Capture the cell that displays the provided text and extract its (X, Y) central coordinate. 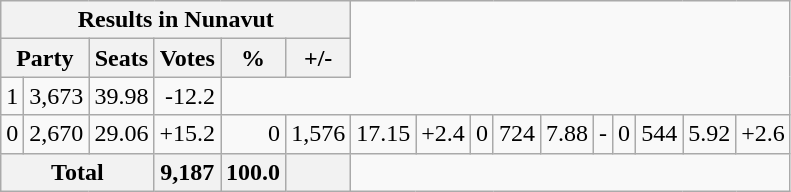
544 (660, 134)
Results in Nunavut (176, 20)
5.92 (710, 134)
Votes (188, 58)
17.15 (384, 134)
+2.4 (444, 134)
Total (78, 172)
9,187 (188, 172)
Party (45, 58)
+/- (318, 58)
% (254, 58)
1,576 (318, 134)
-12.2 (188, 96)
- (604, 134)
+2.6 (764, 134)
Seats (122, 58)
1 (12, 96)
2,670 (56, 134)
724 (516, 134)
39.98 (122, 96)
3,673 (56, 96)
29.06 (122, 134)
7.88 (566, 134)
100.0 (254, 172)
+15.2 (188, 134)
